Scan for the cell matching the given text and deliver its [X, Y] coordinate at center. 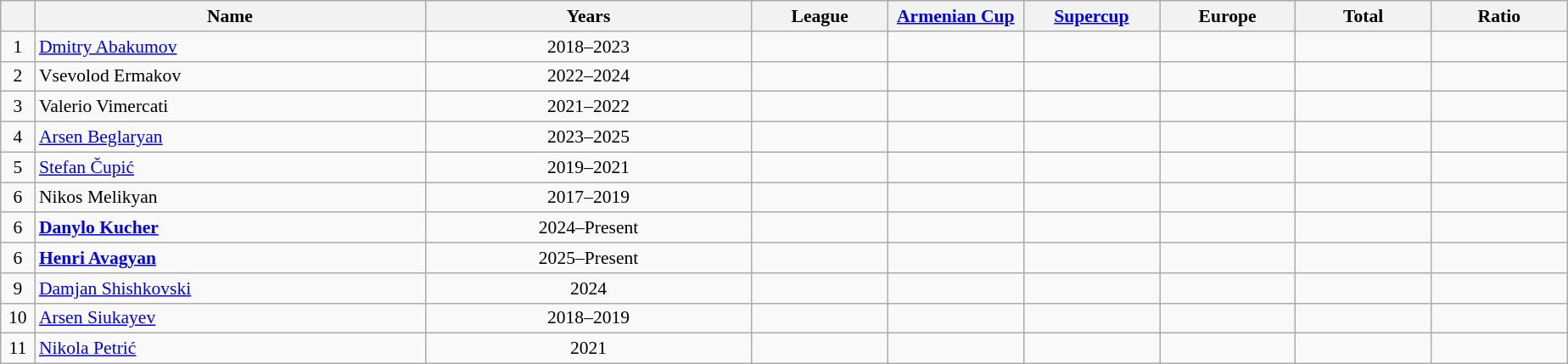
Total [1364, 16]
5 [18, 167]
2018–2023 [589, 47]
2 [18, 76]
2021–2022 [589, 107]
Name [230, 16]
Valerio Vimercati [230, 107]
Stefan Čupić [230, 167]
League [820, 16]
4 [18, 137]
Arsen Siukayev [230, 318]
2025–Present [589, 258]
2024–Present [589, 228]
3 [18, 107]
Europe [1227, 16]
2023–2025 [589, 137]
Nikola Petrić [230, 349]
Danylo Kucher [230, 228]
Armenian Cup [955, 16]
Nikos Melikyan [230, 198]
2018–2019 [589, 318]
2019–2021 [589, 167]
9 [18, 288]
2022–2024 [589, 76]
10 [18, 318]
Years [589, 16]
2021 [589, 349]
Ratio [1499, 16]
2017–2019 [589, 198]
Damjan Shishkovski [230, 288]
Dmitry Abakumov [230, 47]
Supercup [1091, 16]
2024 [589, 288]
Vsevolod Ermakov [230, 76]
1 [18, 47]
11 [18, 349]
Henri Avagyan [230, 258]
Arsen Beglaryan [230, 137]
